Search for the cell housing the specified text and yield its [X, Y] center coordinate. 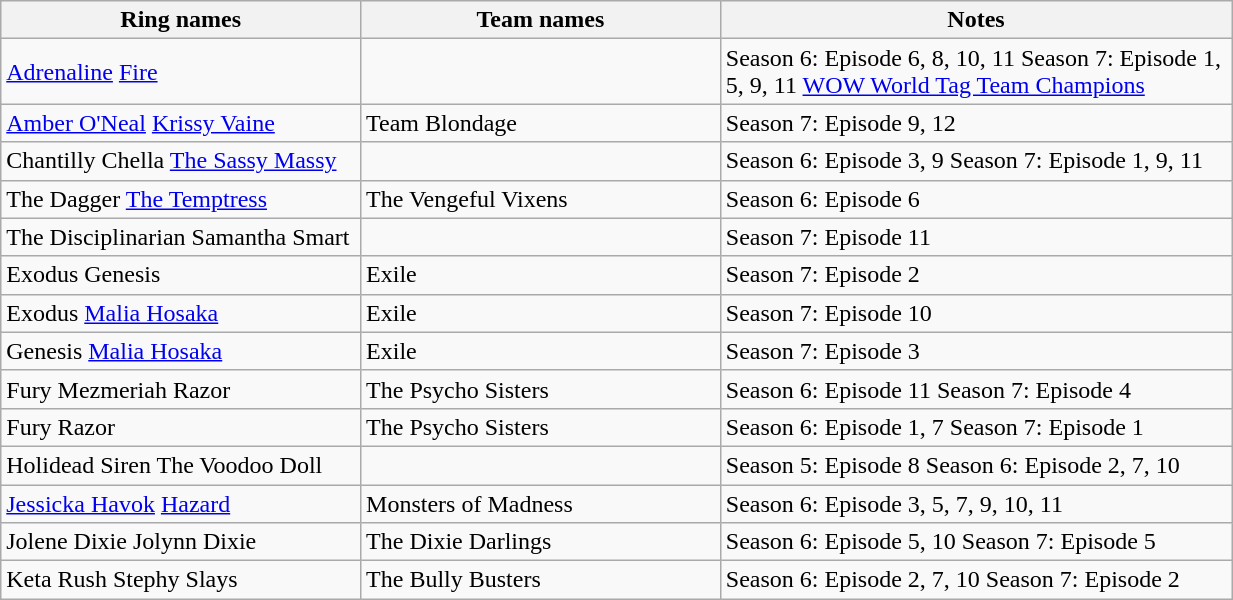
Season 7: Episode 2 [976, 275]
Jolene Dixie Jolynn Dixie [181, 542]
Adrenaline Fire [181, 72]
Exodus Genesis [181, 275]
Ring names [181, 20]
Exodus Malia Hosaka [181, 313]
Keta Rush Stephy Slays [181, 580]
The Bully Busters [541, 580]
Season 6: Episode 5, 10 Season 7: Episode 5 [976, 542]
Season 6: Episode 3, 5, 7, 9, 10, 11 [976, 503]
Holidead Siren The Voodoo Doll [181, 465]
Team Blondage [541, 123]
Jessicka Havok Hazard [181, 503]
Fury Razor [181, 427]
Season 6: Episode 6 [976, 199]
Monsters of Madness [541, 503]
Notes [976, 20]
Genesis Malia Hosaka [181, 351]
Fury Mezmeriah Razor [181, 389]
Team names [541, 20]
The Dagger The Temptress [181, 199]
Season 7: Episode 9, 12 [976, 123]
Season 6: Episode 11 Season 7: Episode 4 [976, 389]
Season 6: Episode 3, 9 Season 7: Episode 1, 9, 11 [976, 161]
Season 7: Episode 11 [976, 237]
Season 7: Episode 3 [976, 351]
Season 6: Episode 2, 7, 10 Season 7: Episode 2 [976, 580]
Amber O'Neal Krissy Vaine [181, 123]
Season 5: Episode 8 Season 6: Episode 2, 7, 10 [976, 465]
The Vengeful Vixens [541, 199]
The Dixie Darlings [541, 542]
Season 6: Episode 1, 7 Season 7: Episode 1 [976, 427]
Chantilly Chella The Sassy Massy [181, 161]
The Disciplinarian Samantha Smart [181, 237]
Season 7: Episode 10 [976, 313]
Season 6: Episode 6, 8, 10, 11 Season 7: Episode 1, 5, 9, 11 WOW World Tag Team Champions [976, 72]
